Return [x, y] of the center of cell containing provided text 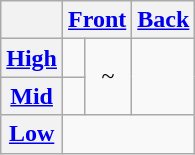
High [32, 58]
Front [98, 20]
Mid [32, 96]
Low [32, 134]
~ [108, 77]
Back [164, 20]
